Pinpoint the cell where the given text exists, returning its (X, Y) midpoint coordinate. 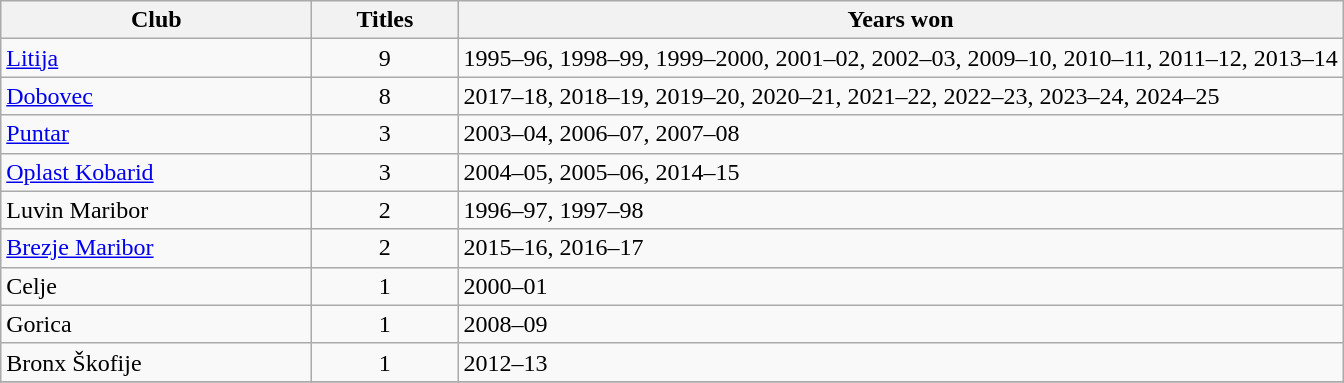
Oplast Kobarid (156, 172)
2015–16, 2016–17 (900, 248)
Puntar (156, 134)
Club (156, 20)
Gorica (156, 324)
Luvin Maribor (156, 210)
2017–18, 2018–19, 2019–20, 2020–21, 2021–22, 2022–23, 2023–24, 2024–25 (900, 96)
Years won (900, 20)
Litija (156, 58)
9 (385, 58)
Brezje Maribor (156, 248)
2003–04, 2006–07, 2007–08 (900, 134)
Titles (385, 20)
Bronx Škofije (156, 362)
Celje (156, 286)
8 (385, 96)
2008–09 (900, 324)
2012–13 (900, 362)
2004–05, 2005–06, 2014–15 (900, 172)
2000–01 (900, 286)
1996–97, 1997–98 (900, 210)
1995–96, 1998–99, 1999–2000, 2001–02, 2002–03, 2009–10, 2010–11, 2011–12, 2013–14 (900, 58)
Dobovec (156, 96)
